Extract the [X, Y] coordinate from the center of the cell holding the provided text.  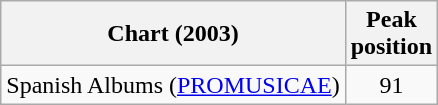
Peakposition [391, 34]
Chart (2003) [173, 34]
Spanish Albums (PROMUSICAE) [173, 85]
91 [391, 85]
